From the cell containing the given text, extract its center point as [X, Y] coordinate. 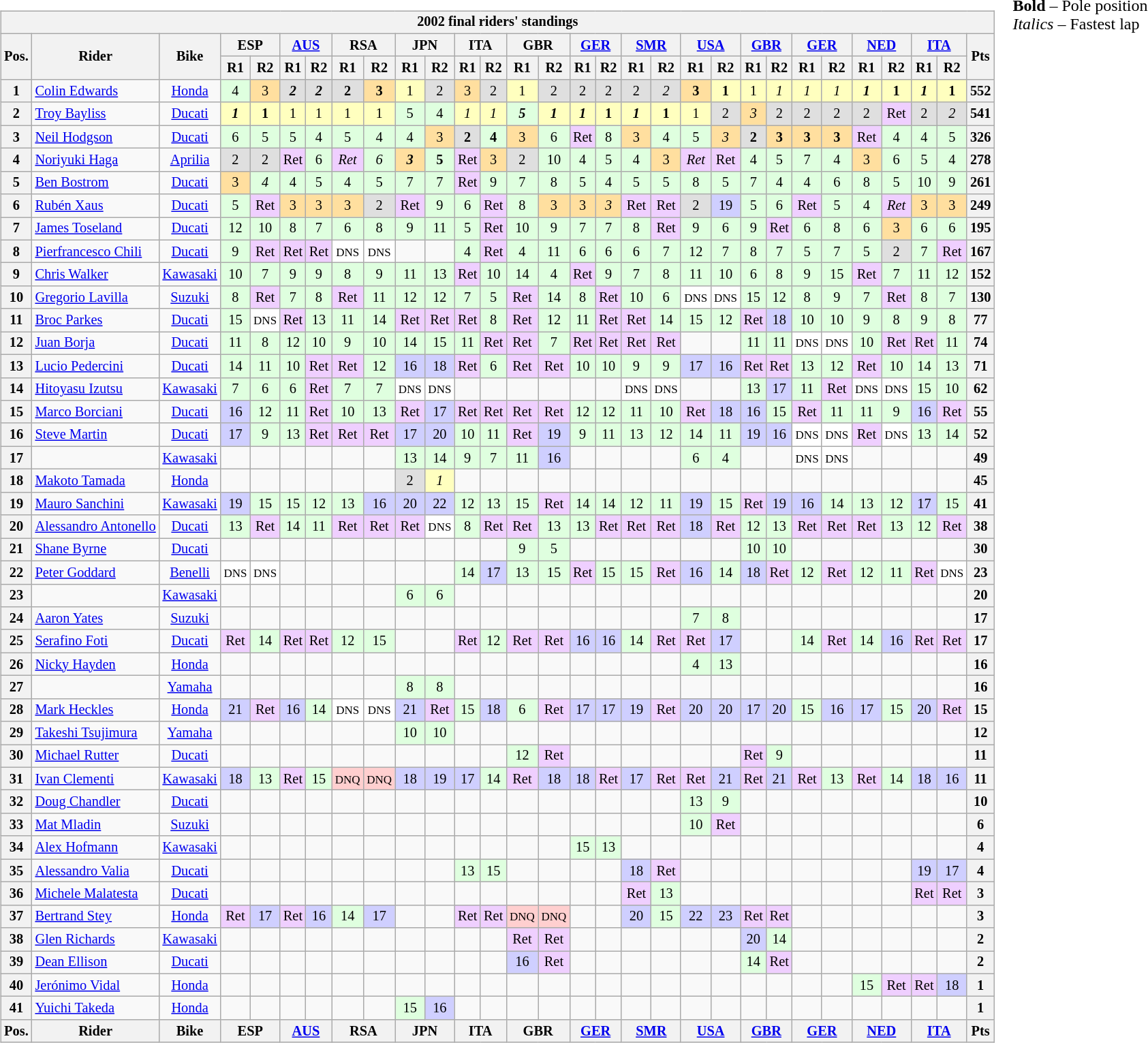
Juan Borja [95, 343]
Marco Borciani [95, 412]
Alessandro Valia [95, 871]
James Toseland [95, 229]
Bertrand Stey [95, 916]
74 [980, 343]
Chris Walker [95, 275]
Aprilia [190, 160]
Doug Chandler [95, 802]
Colin Edwards [95, 91]
Michael Rutter [95, 756]
39 [16, 963]
Peter Goddard [95, 572]
32 [16, 802]
Michele Malatesta [95, 894]
Mark Heckles [95, 710]
Yuichi Takeda [95, 1008]
Takeshi Tsujimura [95, 733]
Aaron Yates [95, 619]
Steve Martin [95, 435]
26 [16, 664]
Mauro Sanchini [95, 503]
Neil Hodgson [95, 137]
49 [980, 458]
278 [980, 160]
24 [16, 619]
31 [16, 779]
Ivan Clementi [95, 779]
Dean Ellison [95, 963]
77 [980, 320]
25 [16, 641]
Alex Hofmann [95, 847]
35 [16, 871]
Hitoyasu Izutsu [95, 389]
167 [980, 251]
Glen Richards [95, 939]
Broc Parkes [95, 320]
Troy Bayliss [95, 114]
34 [16, 847]
36 [16, 894]
Benelli [190, 572]
37 [16, 916]
152 [980, 275]
Shane Byrne [95, 550]
27 [16, 687]
552 [980, 91]
Alessandro Antonello [95, 527]
2002 final riders' standings [497, 22]
45 [980, 481]
Jerónimo Vidal [95, 985]
Ben Bostrom [95, 183]
Gregorio Lavilla [95, 298]
55 [980, 412]
195 [980, 229]
52 [980, 435]
541 [980, 114]
40 [16, 985]
Lucio Pedercini [95, 366]
Serafino Foti [95, 641]
Noriyuki Haga [95, 160]
Makoto Tamada [95, 481]
62 [980, 389]
326 [980, 137]
33 [16, 825]
Mat Mladin [95, 825]
29 [16, 733]
130 [980, 298]
Rubén Xaus [95, 206]
Pierfrancesco Chili [95, 251]
28 [16, 710]
Nicky Hayden [95, 664]
261 [980, 183]
249 [980, 206]
71 [980, 366]
